Locate the cell with the specified text and output its [X, Y] center coordinate. 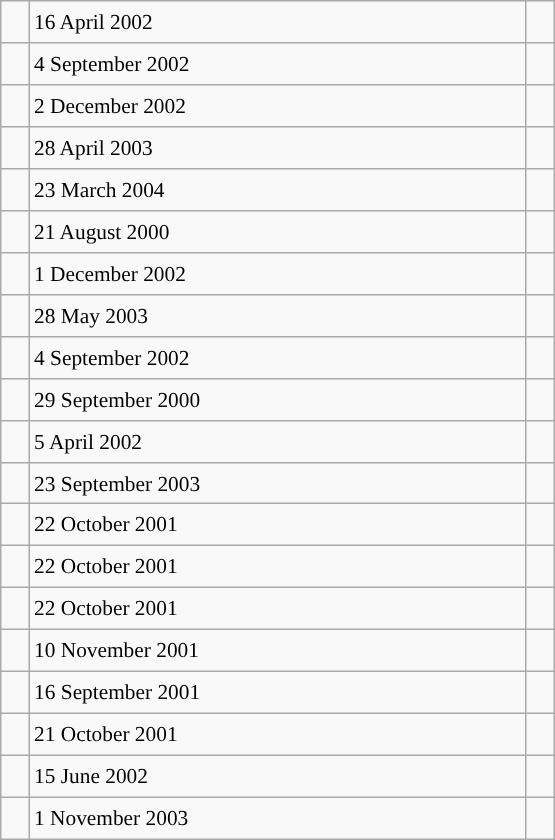
10 November 2001 [278, 651]
29 September 2000 [278, 399]
2 December 2002 [278, 106]
16 April 2002 [278, 22]
28 May 2003 [278, 315]
1 December 2002 [278, 274]
28 April 2003 [278, 148]
23 September 2003 [278, 483]
5 April 2002 [278, 441]
23 March 2004 [278, 190]
15 June 2002 [278, 776]
16 September 2001 [278, 693]
21 August 2000 [278, 232]
21 October 2001 [278, 735]
1 November 2003 [278, 818]
